Find where the given text appears and provide that cell's center as [X, Y] coordinate. 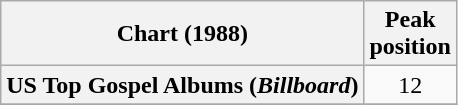
Chart (1988) [182, 34]
US Top Gospel Albums (Billboard) [182, 85]
12 [410, 85]
Peakposition [410, 34]
